Detect which cell encompasses the target text, then output its [X, Y] center coordinate. 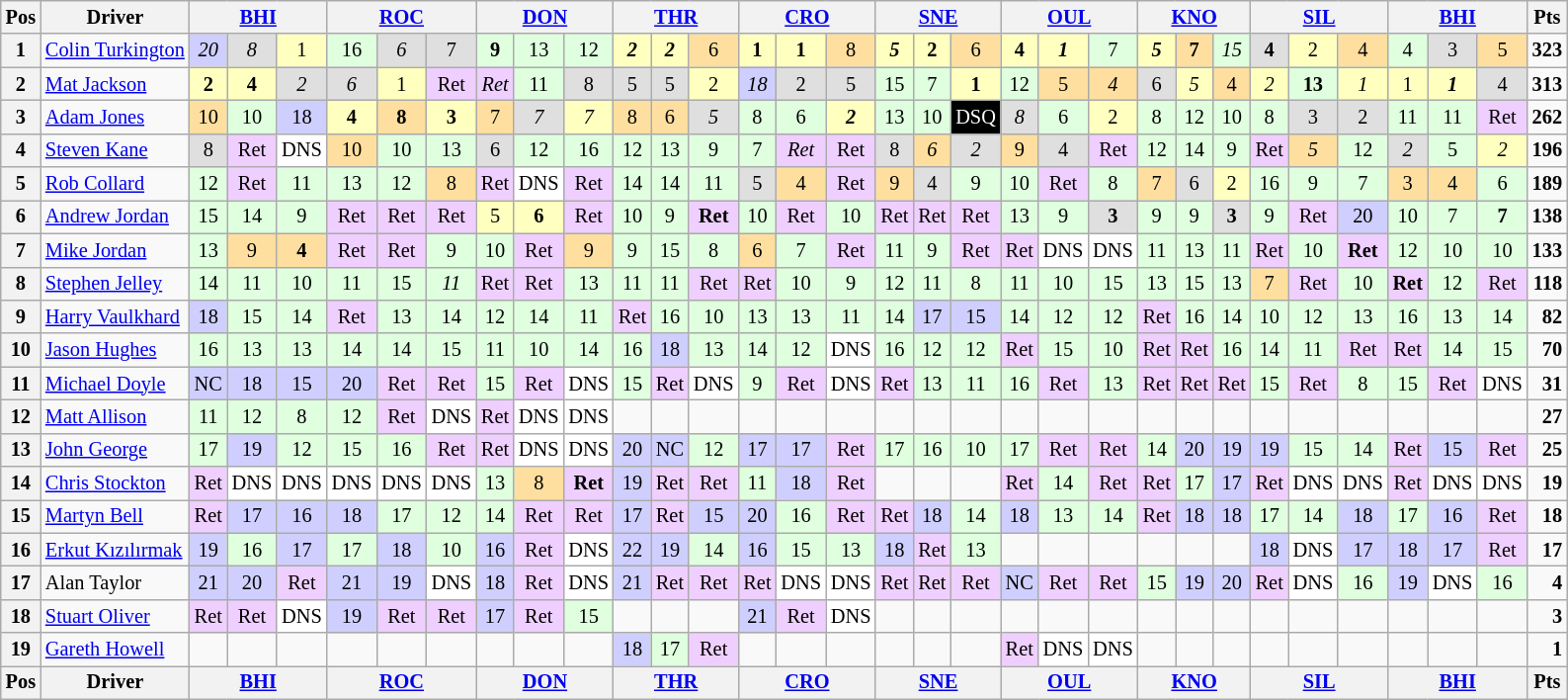
22 [632, 550]
Michael Doyle [115, 384]
Stuart Oliver [115, 616]
Steven Kane [115, 150]
25 [1547, 450]
Stephen Jelley [115, 284]
262 [1547, 117]
189 [1547, 184]
323 [1547, 50]
27 [1547, 416]
Chris Stockton [115, 483]
Gareth Howell [115, 650]
Alan Taylor [115, 582]
138 [1547, 217]
196 [1547, 150]
Jason Hughes [115, 350]
118 [1547, 284]
313 [1547, 84]
Harry Vaulkhard [115, 316]
82 [1547, 316]
Mat Jackson [115, 84]
Colin Turkington [115, 50]
DSQ [975, 117]
70 [1547, 350]
Matt Allison [115, 416]
31 [1547, 384]
Martyn Bell [115, 516]
Erkut Kızılırmak [115, 550]
Adam Jones [115, 117]
John George [115, 450]
133 [1547, 250]
Andrew Jordan [115, 217]
Mike Jordan [115, 250]
Rob Collard [115, 184]
